Pinpoint the cell where the given text exists, returning its [X, Y] midpoint coordinate. 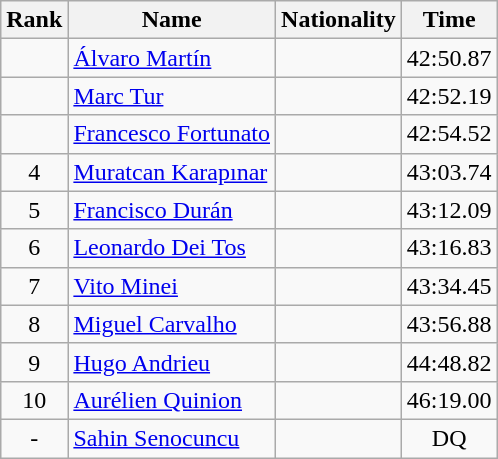
Time [449, 20]
Francisco Durán [172, 210]
43:34.45 [449, 286]
43:16.83 [449, 248]
46:19.00 [449, 400]
DQ [449, 438]
Rank [34, 20]
Hugo Andrieu [172, 362]
44:48.82 [449, 362]
42:50.87 [449, 58]
Leonardo Dei Tos [172, 248]
8 [34, 324]
43:56.88 [449, 324]
- [34, 438]
9 [34, 362]
Sahin Senocuncu [172, 438]
43:03.74 [449, 172]
Nationality [339, 20]
7 [34, 286]
Aurélien Quinion [172, 400]
6 [34, 248]
Álvaro Martín [172, 58]
5 [34, 210]
10 [34, 400]
42:54.52 [449, 134]
Muratcan Karapınar [172, 172]
Francesco Fortunato [172, 134]
4 [34, 172]
Miguel Carvalho [172, 324]
Vito Minei [172, 286]
Marc Tur [172, 96]
43:12.09 [449, 210]
42:52.19 [449, 96]
Name [172, 20]
